Identify which cell holds the provided text, then report its [x, y] central coordinate. 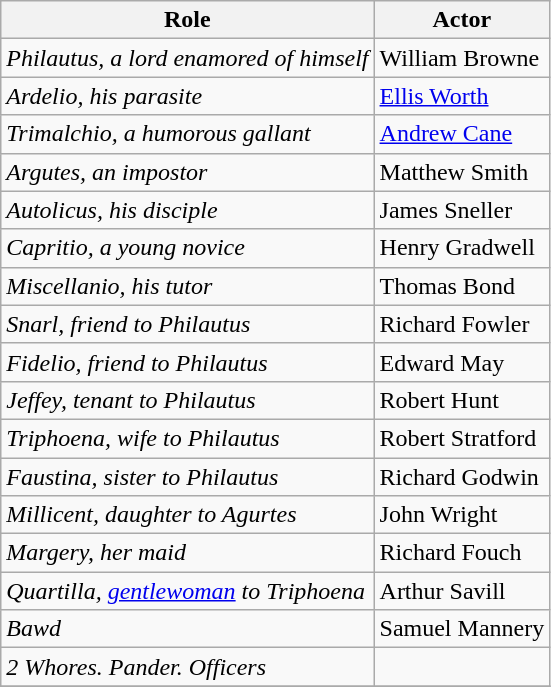
Triphoena, wife to Philautus [188, 438]
Capritio, a young novice [188, 248]
Autolicus, his disciple [188, 210]
Andrew Cane [462, 134]
Thomas Bond [462, 286]
Henry Gradwell [462, 248]
Ellis Worth [462, 96]
Trimalchio, a humorous gallant [188, 134]
Robert Stratford [462, 438]
Robert Hunt [462, 400]
Ardelio, his parasite [188, 96]
Snarl, friend to Philautus [188, 324]
Role [188, 20]
2 Whores. Pander. Officers [188, 667]
Samuel Mannery [462, 629]
William Browne [462, 58]
Richard Fowler [462, 324]
Matthew Smith [462, 172]
Miscellanio, his tutor [188, 286]
John Wright [462, 515]
Margery, her maid [188, 553]
Bawd [188, 629]
Quartilla, gentlewoman to Triphoena [188, 591]
Arthur Savill [462, 591]
Richard Godwin [462, 477]
Fidelio, friend to Philautus [188, 362]
Philautus, a lord enamored of himself [188, 58]
Millicent, daughter to Agurtes [188, 515]
Edward May [462, 362]
Argutes, an impostor [188, 172]
James Sneller [462, 210]
Jeffey, tenant to Philautus [188, 400]
Faustina, sister to Philautus [188, 477]
Richard Fouch [462, 553]
Actor [462, 20]
